Extract the (x, y) coordinate from the center of the cell holding the provided text.  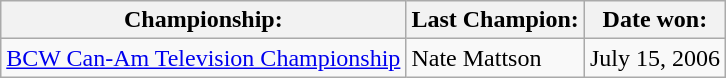
Championship: (204, 20)
Last Champion: (495, 20)
July 15, 2006 (654, 58)
Date won: (654, 20)
BCW Can-Am Television Championship (204, 58)
Nate Mattson (495, 58)
